Pinpoint the cell where the given text exists, returning its [x, y] midpoint coordinate. 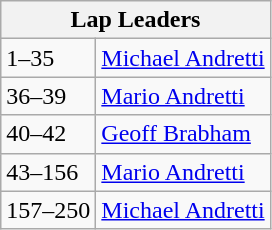
Lap Leaders [136, 20]
157–250 [48, 210]
43–156 [48, 172]
Geoff Brabham [183, 134]
36–39 [48, 96]
40–42 [48, 134]
1–35 [48, 58]
